Return the [X, Y] coordinate for the center point of the cell that contains the specified text.  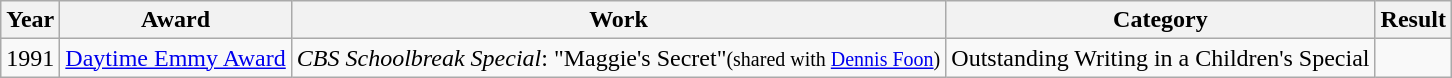
CBS Schoolbreak Special: "Maggie's Secret"(shared with Dennis Foon) [618, 58]
Daytime Emmy Award [176, 58]
Year [30, 20]
Outstanding Writing in a Children's Special [1160, 58]
Work [618, 20]
Award [176, 20]
Category [1160, 20]
1991 [30, 58]
Result [1413, 20]
